Extract the [X, Y] coordinate from the center of the cell holding the provided text.  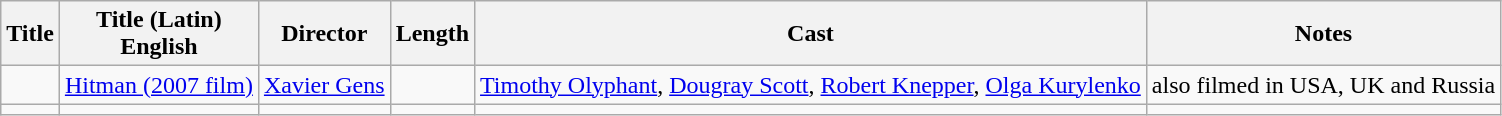
Cast [811, 34]
Title [30, 34]
Xavier Gens [324, 85]
also filmed in USA, UK and Russia [1323, 85]
Timothy Olyphant, Dougray Scott, Robert Knepper, Olga Kurylenko [811, 85]
Director [324, 34]
Notes [1323, 34]
Title (Latin)English [158, 34]
Length [432, 34]
Hitman (2007 film) [158, 85]
